Provide the [X, Y] coordinate of the cell's center where the given text is located.  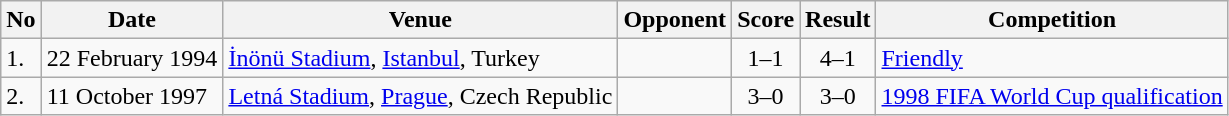
2. [21, 96]
İnönü Stadium, Istanbul, Turkey [420, 58]
Letná Stadium, Prague, Czech Republic [420, 96]
1. [21, 58]
1–1 [766, 58]
4–1 [838, 58]
Date [132, 20]
Venue [420, 20]
Score [766, 20]
Result [838, 20]
Friendly [1052, 58]
1998 FIFA World Cup qualification [1052, 96]
11 October 1997 [132, 96]
Opponent [675, 20]
22 February 1994 [132, 58]
Competition [1052, 20]
No [21, 20]
